For the text-containing cell, return its midpoint in (X, Y) coordinate format. 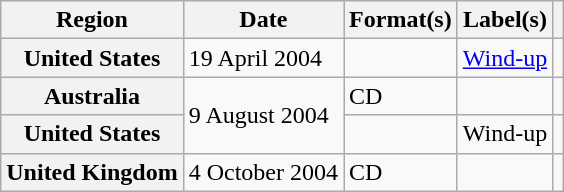
19 April 2004 (263, 58)
Format(s) (401, 20)
9 August 2004 (263, 115)
4 October 2004 (263, 172)
Australia (92, 96)
Label(s) (504, 20)
Date (263, 20)
Region (92, 20)
United Kingdom (92, 172)
